Capture the cell that displays the provided text and extract its (X, Y) central coordinate. 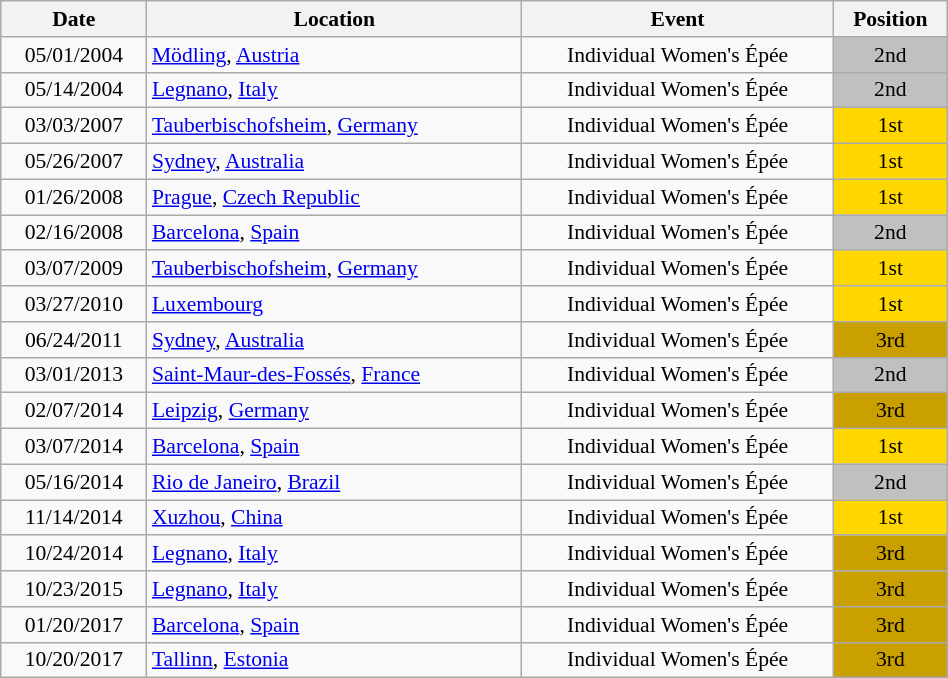
05/26/2007 (74, 162)
03/07/2009 (74, 269)
Event (678, 19)
Xuzhou, China (334, 518)
10/24/2014 (74, 554)
Luxembourg (334, 304)
05/01/2004 (74, 55)
03/01/2013 (74, 375)
Leipzig, Germany (334, 411)
Location (334, 19)
06/24/2011 (74, 340)
Saint-Maur-des-Fossés, France (334, 375)
01/20/2017 (74, 625)
Mödling, Austria (334, 55)
Prague, Czech Republic (334, 197)
02/16/2008 (74, 233)
03/07/2014 (74, 447)
02/07/2014 (74, 411)
03/03/2007 (74, 126)
10/20/2017 (74, 660)
05/16/2014 (74, 482)
05/14/2004 (74, 90)
Date (74, 19)
10/23/2015 (74, 589)
Position (890, 19)
11/14/2014 (74, 518)
Tallinn, Estonia (334, 660)
03/27/2010 (74, 304)
Rio de Janeiro, Brazil (334, 482)
01/26/2008 (74, 197)
